Determine the [X, Y] coordinate at the center of the cell enclosing the given text.  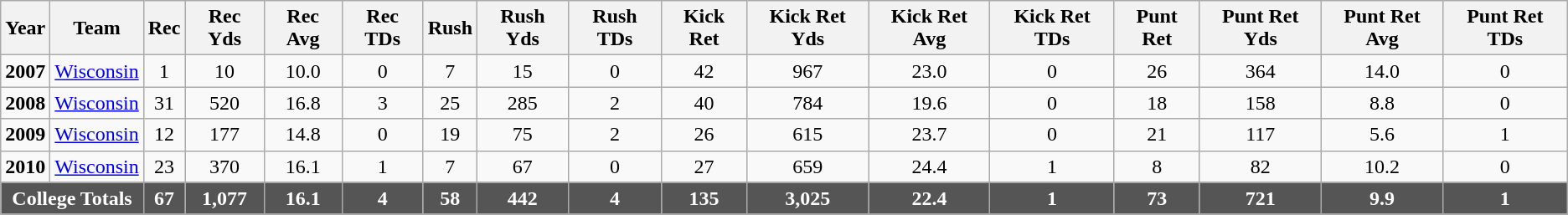
Kick Ret Avg [930, 28]
Punt Ret [1156, 28]
23.7 [930, 135]
12 [164, 135]
Rush TDs [615, 28]
14.0 [1382, 71]
Rec Avg [303, 28]
Punt Ret TDs [1504, 28]
2009 [25, 135]
364 [1261, 71]
3 [382, 103]
659 [807, 166]
520 [224, 103]
117 [1261, 135]
82 [1261, 166]
135 [704, 198]
23.0 [930, 71]
31 [164, 103]
Rec Yds [224, 28]
615 [807, 135]
8.8 [1382, 103]
177 [224, 135]
1,077 [224, 198]
2010 [25, 166]
19.6 [930, 103]
10.0 [303, 71]
73 [1156, 198]
Year [25, 28]
10 [224, 71]
784 [807, 103]
158 [1261, 103]
Rush [450, 28]
285 [523, 103]
42 [704, 71]
19 [450, 135]
Punt Ret Avg [1382, 28]
721 [1261, 198]
27 [704, 166]
15 [523, 71]
3,025 [807, 198]
18 [1156, 103]
Punt Ret Yds [1261, 28]
21 [1156, 135]
24.4 [930, 166]
10.2 [1382, 166]
Kick Ret Yds [807, 28]
Kick Ret TDs [1052, 28]
16.8 [303, 103]
9.9 [1382, 198]
25 [450, 103]
442 [523, 198]
40 [704, 103]
Kick Ret [704, 28]
College Totals [72, 198]
58 [450, 198]
Rec [164, 28]
75 [523, 135]
Rec TDs [382, 28]
8 [1156, 166]
5.6 [1382, 135]
Team [97, 28]
2008 [25, 103]
22.4 [930, 198]
2007 [25, 71]
23 [164, 166]
Rush Yds [523, 28]
370 [224, 166]
14.8 [303, 135]
967 [807, 71]
